Find where the given text appears and provide that cell's center as [X, Y] coordinate. 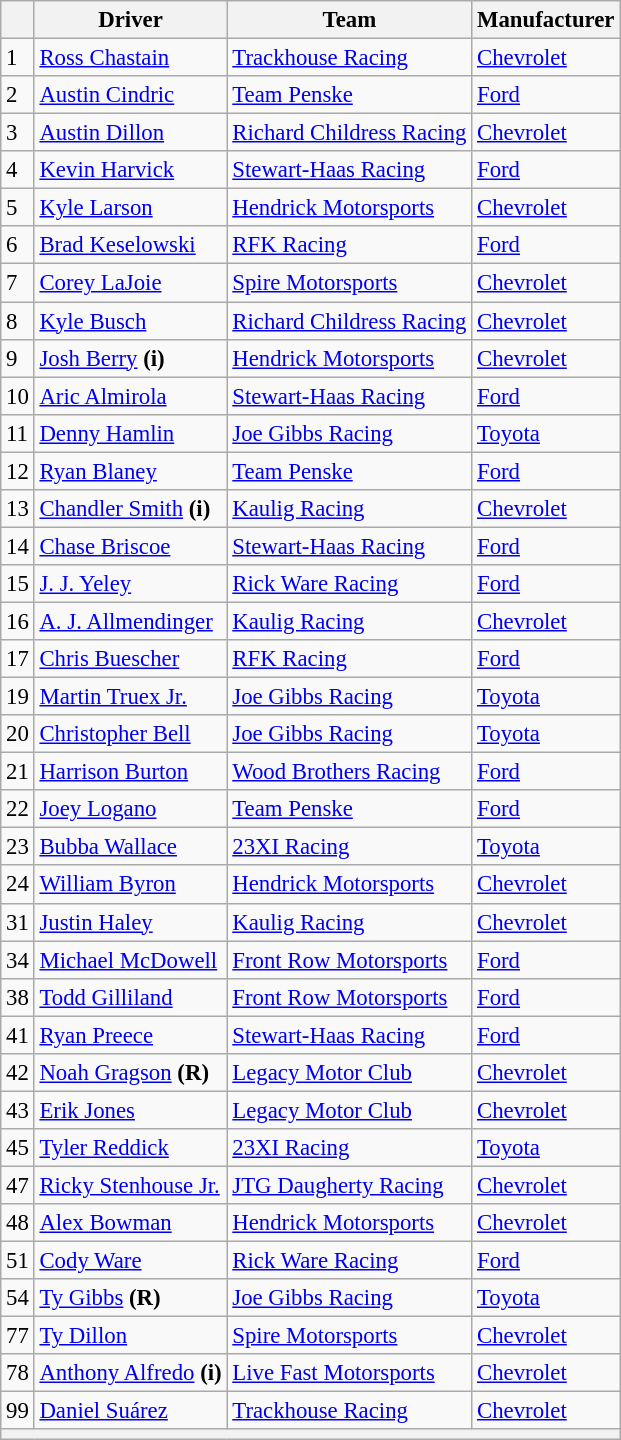
Ricky Stenhouse Jr. [130, 1185]
Justin Haley [130, 922]
Bubba Wallace [130, 847]
20 [18, 734]
14 [18, 546]
17 [18, 659]
38 [18, 997]
11 [18, 433]
Harrison Burton [130, 772]
5 [18, 208]
34 [18, 960]
Noah Gragson (R) [130, 1073]
41 [18, 1035]
51 [18, 1261]
54 [18, 1298]
Kevin Harvick [130, 170]
9 [18, 358]
Team [350, 20]
Erik Jones [130, 1110]
7 [18, 283]
19 [18, 697]
12 [18, 471]
23 [18, 847]
78 [18, 1373]
15 [18, 584]
Christopher Bell [130, 734]
Wood Brothers Racing [350, 772]
8 [18, 321]
99 [18, 1411]
48 [18, 1223]
Kyle Larson [130, 208]
22 [18, 809]
Chris Buescher [130, 659]
Ryan Preece [130, 1035]
Austin Dillon [130, 133]
Manufacturer [546, 20]
Josh Berry (i) [130, 358]
Ryan Blaney [130, 471]
Tyler Reddick [130, 1148]
Ty Dillon [130, 1336]
Anthony Alfredo (i) [130, 1373]
43 [18, 1110]
Corey LaJoie [130, 283]
45 [18, 1148]
4 [18, 170]
6 [18, 245]
J. J. Yeley [130, 584]
24 [18, 885]
Denny Hamlin [130, 433]
Live Fast Motorsports [350, 1373]
47 [18, 1185]
Kyle Busch [130, 321]
42 [18, 1073]
JTG Daugherty Racing [350, 1185]
A. J. Allmendinger [130, 621]
Driver [130, 20]
77 [18, 1336]
10 [18, 396]
Daniel Suárez [130, 1411]
Austin Cindric [130, 95]
31 [18, 922]
Joey Logano [130, 809]
Ty Gibbs (R) [130, 1298]
Chase Briscoe [130, 546]
21 [18, 772]
Brad Keselowski [130, 245]
Martin Truex Jr. [130, 697]
William Byron [130, 885]
1 [18, 58]
Ross Chastain [130, 58]
3 [18, 133]
16 [18, 621]
Cody Ware [130, 1261]
Alex Bowman [130, 1223]
Todd Gilliland [130, 997]
Chandler Smith (i) [130, 509]
2 [18, 95]
13 [18, 509]
Michael McDowell [130, 960]
Aric Almirola [130, 396]
